Return [X, Y] of the center of cell containing provided text 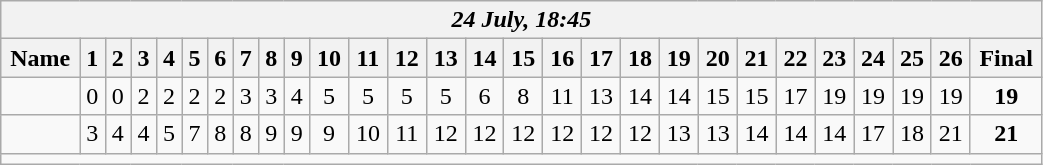
26 [950, 58]
Name [40, 58]
24 July, 18:45 [522, 20]
22 [796, 58]
23 [834, 58]
20 [718, 58]
1 [93, 58]
16 [562, 58]
25 [912, 58]
Final [1006, 58]
24 [874, 58]
